Determine the [X, Y] coordinate at the center of the cell enclosing the given text.  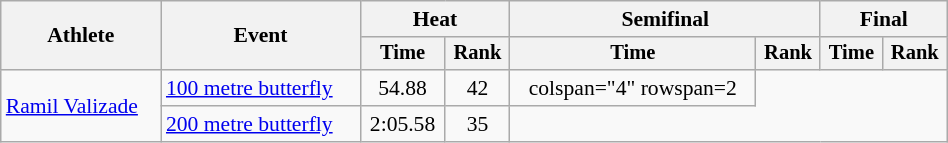
Athlete [81, 36]
Ramil Valizade [81, 106]
54.88 [402, 88]
Semifinal [666, 19]
2:05.58 [402, 124]
42 [478, 88]
Final [884, 19]
100 metre butterfly [260, 88]
Event [260, 36]
35 [478, 124]
Heat [435, 19]
colspan="4" rowspan=2 [633, 88]
200 metre butterfly [260, 124]
